Extract the (X, Y) coordinate from the center of the cell holding the provided text.  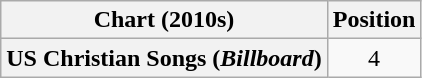
Position (374, 20)
Chart (2010s) (164, 20)
US Christian Songs (Billboard) (164, 58)
4 (374, 58)
